Return the (X, Y) coordinate for the center point of the cell that contains the specified text.  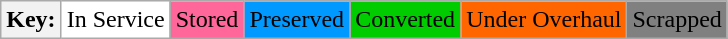
Scrapped (677, 20)
Stored (207, 20)
Preserved (297, 20)
In Service (116, 20)
Converted (406, 20)
Key: (31, 20)
Under Overhaul (544, 20)
